Return [X, Y] of the center of cell containing provided text 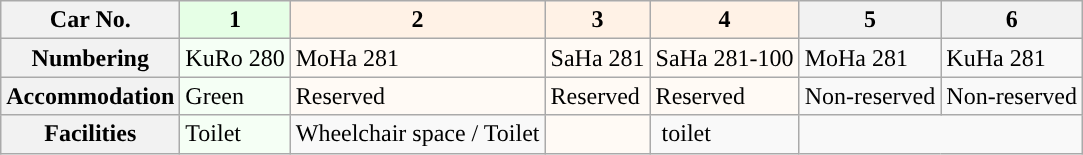
Green [235, 96]
Facilities [90, 134]
Wheelchair space / Toilet [418, 134]
3 [598, 20]
KuRo 280 [235, 58]
5 [870, 20]
SaHa 281 [598, 58]
Car No. [90, 20]
1 [235, 20]
Numbering [90, 58]
KuHa 281 [1012, 58]
Toilet [235, 134]
4 [724, 20]
6 [1012, 20]
2 [418, 20]
SaHa 281-100 [724, 58]
toilet [724, 134]
Accommodation [90, 96]
